Output the [x, y] coordinate of the center of the cell containing the given text.  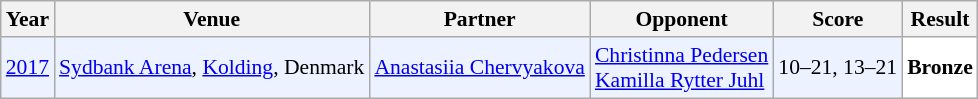
Year [28, 19]
10–21, 13–21 [838, 68]
Christinna Pedersen Kamilla Rytter Juhl [682, 68]
Anastasiia Chervyakova [480, 68]
Result [940, 19]
Bronze [940, 68]
Venue [212, 19]
Partner [480, 19]
Sydbank Arena, Kolding, Denmark [212, 68]
2017 [28, 68]
Opponent [682, 19]
Score [838, 19]
